Return the (x, y) coordinate for the center point of the cell that contains the specified text.  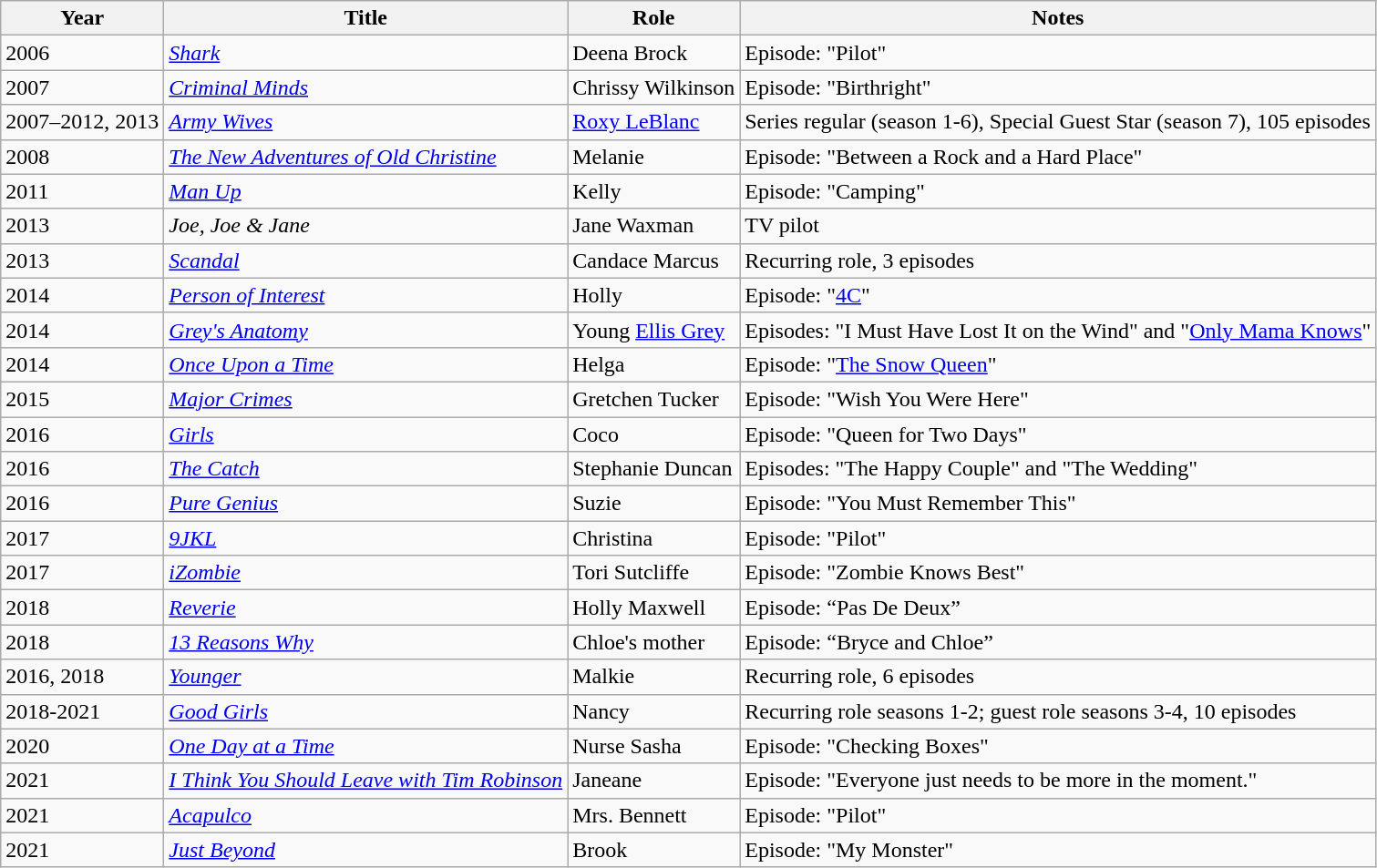
Episode: "You Must Remember This" (1058, 504)
Army Wives (366, 122)
One Day at a Time (366, 746)
Gretchen Tucker (654, 399)
Reverie (366, 608)
Christina (654, 538)
Scandal (366, 260)
Episode: "Checking Boxes" (1058, 746)
Suzie (654, 504)
Mrs. Bennett (654, 815)
Brook (654, 850)
Just Beyond (366, 850)
iZombie (366, 573)
Young Ellis Grey (654, 330)
2007 (82, 87)
Major Crimes (366, 399)
Episode: "Everyone just needs to be more in the moment." (1058, 781)
Episode: "Between a Rock and a Hard Place" (1058, 157)
Episode: "Birthright" (1058, 87)
Coco (654, 434)
Episode: "The Snow Queen" (1058, 364)
Episode: "Camping" (1058, 191)
Joe, Joe & Jane (366, 226)
Year (82, 18)
Recurring role, 3 episodes (1058, 260)
Stephanie Duncan (654, 469)
Nancy (654, 711)
2018-2021 (82, 711)
Episode: "Wish You Were Here" (1058, 399)
Roxy LeBlanc (654, 122)
Melanie (654, 157)
2016, 2018 (82, 677)
Title (366, 18)
Episode: “Bryce and Chloe” (1058, 642)
Episodes: "The Happy Couple" and "The Wedding" (1058, 469)
Chrissy Wilkinson (654, 87)
Good Girls (366, 711)
Episode: "Queen for Two Days" (1058, 434)
2006 (82, 53)
2015 (82, 399)
Man Up (366, 191)
Tori Sutcliffe (654, 573)
Notes (1058, 18)
The New Adventures of Old Christine (366, 157)
Nurse Sasha (654, 746)
Recurring role seasons 1-2; guest role seasons 3-4, 10 episodes (1058, 711)
Acapulco (366, 815)
Holly Maxwell (654, 608)
Episode: "4C" (1058, 295)
Episode: “Pas De Deux” (1058, 608)
Janeane (654, 781)
Holly (654, 295)
Pure Genius (366, 504)
2007–2012, 2013 (82, 122)
Episode: "Zombie Knows Best" (1058, 573)
Recurring role, 6 episodes (1058, 677)
Jane Waxman (654, 226)
2008 (82, 157)
Shark (366, 53)
Deena Brock (654, 53)
Criminal Minds (366, 87)
Helga (654, 364)
2020 (82, 746)
2011 (82, 191)
I Think You Should Leave with Tim Robinson (366, 781)
Chloe's mother (654, 642)
TV pilot (1058, 226)
Person of Interest (366, 295)
Kelly (654, 191)
Once Upon a Time (366, 364)
Candace Marcus (654, 260)
Girls (366, 434)
The Catch (366, 469)
9JKL (366, 538)
Role (654, 18)
Episodes: "I Must Have Lost It on the Wind" and "Only Mama Knows" (1058, 330)
Series regular (season 1-6), Special Guest Star (season 7), 105 episodes (1058, 122)
13 Reasons Why (366, 642)
Younger (366, 677)
Grey's Anatomy (366, 330)
Episode: "My Monster" (1058, 850)
Malkie (654, 677)
